Output the (x, y) coordinate of the center of the cell containing the given text.  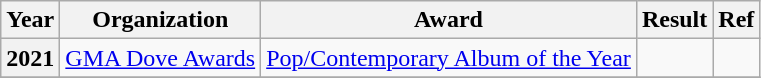
2021 (30, 58)
Pop/Contemporary Album of the Year (449, 58)
Award (449, 20)
Year (30, 20)
Result (674, 20)
GMA Dove Awards (160, 58)
Organization (160, 20)
Ref (736, 20)
